Return the (X, Y) coordinate for the center point of the cell that contains the specified text.  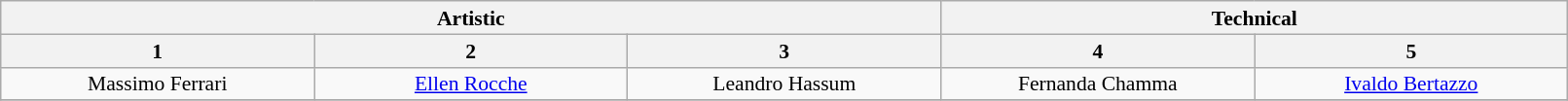
1 (158, 50)
Leandro Hassum (784, 84)
4 (1098, 50)
Ellen Rocche (471, 84)
Fernanda Chamma (1098, 84)
Technical (1255, 17)
Artistic (471, 17)
Massimo Ferrari (158, 84)
2 (471, 50)
3 (784, 50)
Ivaldo Bertazzo (1411, 84)
5 (1411, 50)
